Scan for the cell matching the given text and deliver its (x, y) coordinate at center. 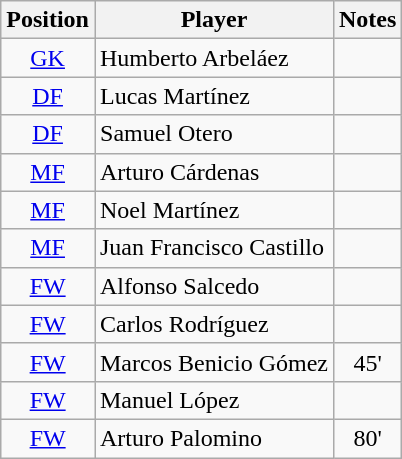
45' (367, 362)
Carlos Rodríguez (214, 324)
Marcos Benicio Gómez (214, 362)
Juan Francisco Castillo (214, 248)
Humberto Arbeláez (214, 58)
Position (48, 20)
Player (214, 20)
Arturo Palomino (214, 438)
Notes (367, 20)
GK (48, 58)
Arturo Cárdenas (214, 172)
80' (367, 438)
Noel Martínez (214, 210)
Lucas Martínez (214, 96)
Samuel Otero (214, 134)
Alfonso Salcedo (214, 286)
Manuel López (214, 400)
